Detect which cell encompasses the target text, then output its (x, y) center coordinate. 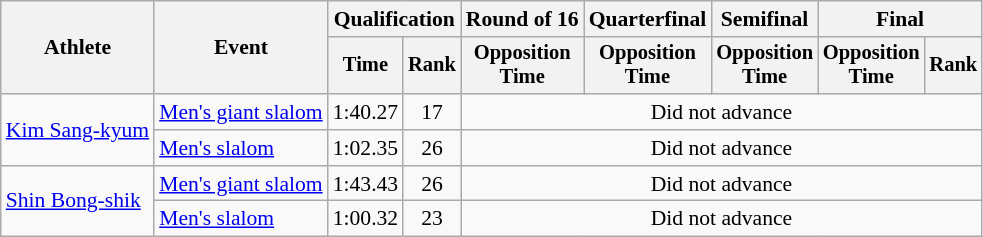
Kim Sang-kyum (78, 130)
23 (432, 219)
Time (366, 66)
Event (241, 48)
Athlete (78, 48)
1:40.27 (366, 112)
17 (432, 112)
Round of 16 (522, 19)
Final (900, 19)
1:02.35 (366, 148)
Quarterfinal (648, 19)
Qualification (394, 19)
Shin Bong-shik (78, 202)
1:43.43 (366, 184)
Semifinal (764, 19)
1:00.32 (366, 219)
